From the cell containing the given text, extract its center point as [x, y] coordinate. 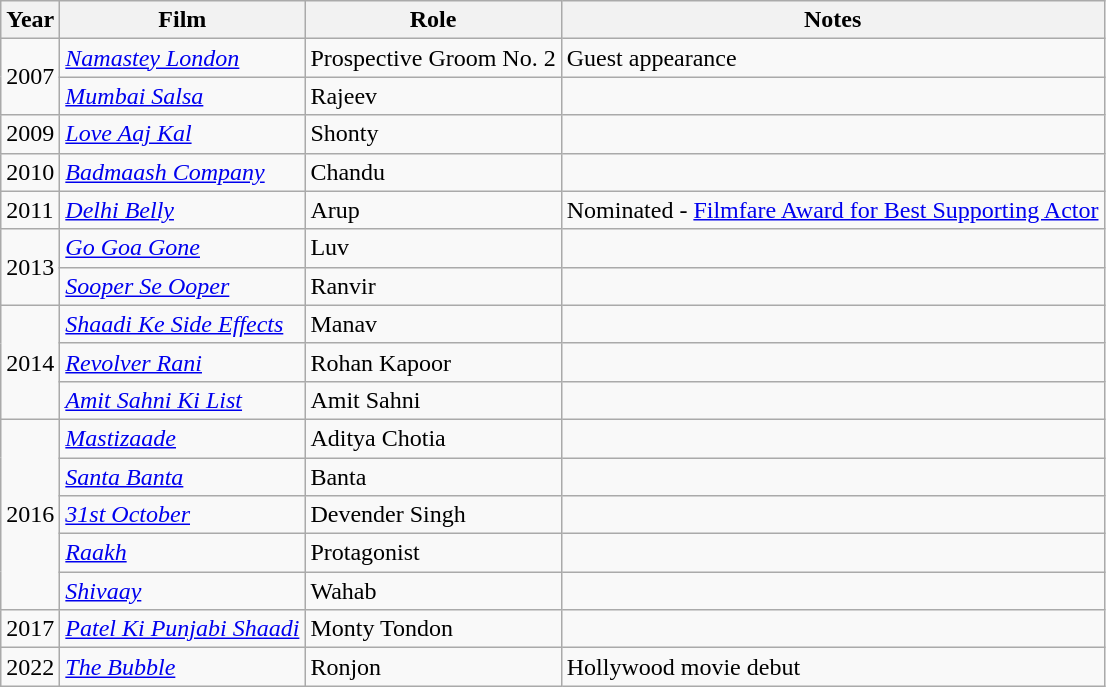
Namastey London [182, 58]
Aditya Chotia [433, 438]
2009 [30, 134]
Prospective Groom No. 2 [433, 58]
Shaadi Ke Side Effects [182, 324]
Notes [832, 20]
The Bubble [182, 667]
Guest appearance [832, 58]
2007 [30, 77]
Wahab [433, 591]
Year [30, 20]
Amit Sahni [433, 400]
Shonty [433, 134]
Patel Ki Punjabi Shaadi [182, 629]
Ranvir [433, 286]
Chandu [433, 172]
Mumbai Salsa [182, 96]
Raakh [182, 553]
2010 [30, 172]
Nominated - Filmfare Award for Best Supporting Actor [832, 210]
2011 [30, 210]
Monty Tondon [433, 629]
Go Goa Gone [182, 248]
Sooper Se Ooper [182, 286]
Mastizaade [182, 438]
Rohan Kapoor [433, 362]
Devender Singh [433, 515]
Ronjon [433, 667]
Love Aaj Kal [182, 134]
Hollywood movie debut [832, 667]
Manav [433, 324]
31st October [182, 515]
Role [433, 20]
2016 [30, 514]
Shivaay [182, 591]
Revolver Rani [182, 362]
Banta [433, 477]
Protagonist [433, 553]
2022 [30, 667]
Santa Banta [182, 477]
Badmaash Company [182, 172]
2017 [30, 629]
Film [182, 20]
Rajeev [433, 96]
2014 [30, 362]
Arup [433, 210]
Luv [433, 248]
Amit Sahni Ki List [182, 400]
Delhi Belly [182, 210]
2013 [30, 267]
